From the cell containing the given text, extract its center point as (x, y) coordinate. 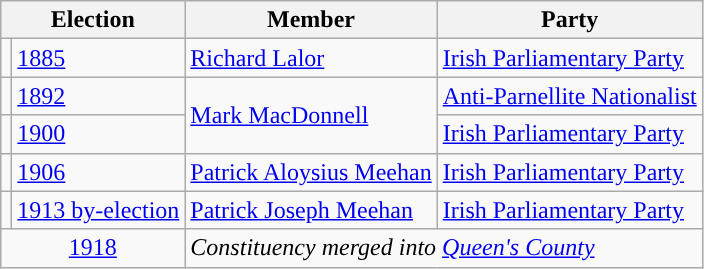
Member (311, 20)
Election (93, 20)
1885 (98, 58)
Party (570, 20)
1906 (98, 172)
1913 by-election (98, 210)
Richard Lalor (311, 58)
Constituency merged into Queen's County (444, 248)
1900 (98, 134)
Mark MacDonnell (311, 115)
1892 (98, 96)
1918 (93, 248)
Patrick Joseph Meehan (311, 210)
Patrick Aloysius Meehan (311, 172)
Anti-Parnellite Nationalist (570, 96)
